Return the [X, Y] coordinate for the center point of the cell that contains the specified text.  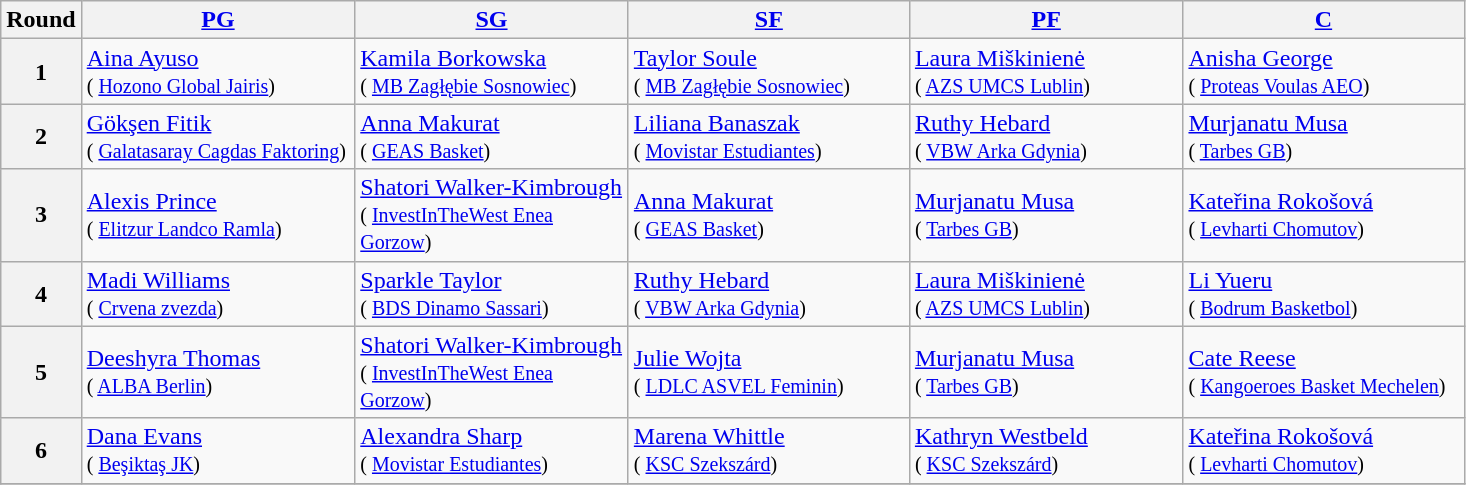
Round [41, 20]
Cate Reese ( Kangoeroes Basket Mechelen) [1324, 372]
Alexandra Sharp ( Movistar Estudiantes) [492, 450]
2 [41, 136]
Gökşen Fitik ( Galatasaray Cagdas Faktoring) [218, 136]
Julie Wojta ( LDLC ASVEL Feminin) [768, 372]
3 [41, 215]
Sparkle Taylor ( BDS Dinamo Sassari) [492, 294]
Taylor Soule ( MB Zagłębie Sosnowiec) [768, 72]
1 [41, 72]
Dana Evans ( Beşiktaş JK) [218, 450]
Kamila Borkowska ( MB Zagłębie Sosnowiec) [492, 72]
C [1324, 20]
Li Yueru ( Bodrum Basketbol) [1324, 294]
4 [41, 294]
Liliana Banaszak ( Movistar Estudiantes) [768, 136]
SG [492, 20]
6 [41, 450]
Deeshyra Thomas ( ALBA Berlin) [218, 372]
Anisha George ( Proteas Voulas AEO) [1324, 72]
Kathryn Westbeld ( KSC Szekszárd) [1046, 450]
PF [1046, 20]
Alexis Prince ( Elitzur Landco Ramla) [218, 215]
Aina Ayuso ( Hozono Global Jairis) [218, 72]
PG [218, 20]
Marena Whittle ( KSC Szekszárd) [768, 450]
5 [41, 372]
Madi Williams ( Crvena zvezda) [218, 294]
SF [768, 20]
